For the text-containing cell, return its midpoint in [x, y] coordinate format. 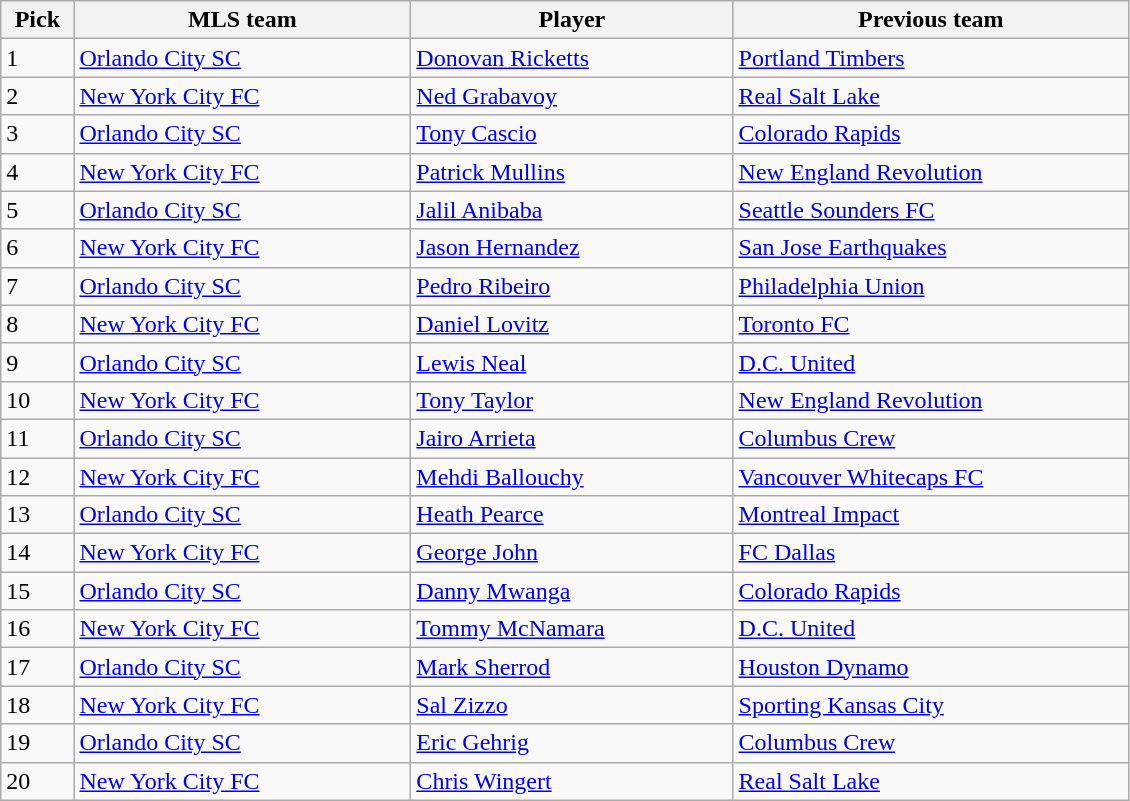
7 [38, 286]
Daniel Lovitz [572, 324]
Toronto FC [931, 324]
11 [38, 438]
Montreal Impact [931, 515]
18 [38, 705]
MLS team [242, 20]
George John [572, 553]
13 [38, 515]
12 [38, 477]
Vancouver Whitecaps FC [931, 477]
19 [38, 743]
Philadelphia Union [931, 286]
Sal Zizzo [572, 705]
10 [38, 400]
Tommy McNamara [572, 629]
Previous team [931, 20]
6 [38, 248]
Eric Gehrig [572, 743]
Portland Timbers [931, 58]
Jason Hernandez [572, 248]
Seattle Sounders FC [931, 210]
3 [38, 134]
Tony Cascio [572, 134]
San Jose Earthquakes [931, 248]
17 [38, 667]
Patrick Mullins [572, 172]
1 [38, 58]
Lewis Neal [572, 362]
Sporting Kansas City [931, 705]
Tony Taylor [572, 400]
20 [38, 781]
Jairo Arrieta [572, 438]
2 [38, 96]
Mehdi Ballouchy [572, 477]
15 [38, 591]
Chris Wingert [572, 781]
Houston Dynamo [931, 667]
9 [38, 362]
14 [38, 553]
Ned Grabavoy [572, 96]
Heath Pearce [572, 515]
Pedro Ribeiro [572, 286]
16 [38, 629]
Mark Sherrod [572, 667]
5 [38, 210]
4 [38, 172]
Player [572, 20]
Donovan Ricketts [572, 58]
Pick [38, 20]
8 [38, 324]
FC Dallas [931, 553]
Danny Mwanga [572, 591]
Jalil Anibaba [572, 210]
